Output the (x, y) coordinate of the center of the cell containing the given text.  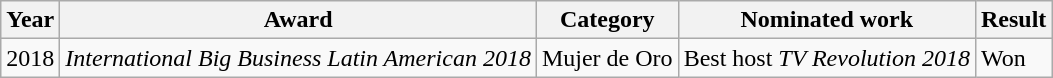
Award (298, 20)
Category (607, 20)
Mujer de Oro (607, 58)
Year (30, 20)
Best host TV Revolution 2018 (826, 58)
2018 (30, 58)
Result (1013, 20)
Nominated work (826, 20)
International Big Business Latin American 2018 (298, 58)
Won (1013, 58)
